Extract the (x, y) coordinate from the center of the cell holding the provided text.  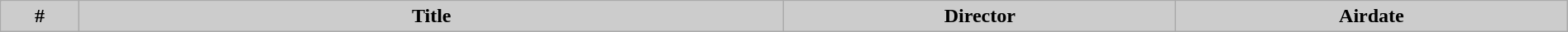
Title (432, 16)
Director (980, 16)
# (40, 16)
Airdate (1372, 16)
